Output the (x, y) coordinate of the center of the cell containing the given text.  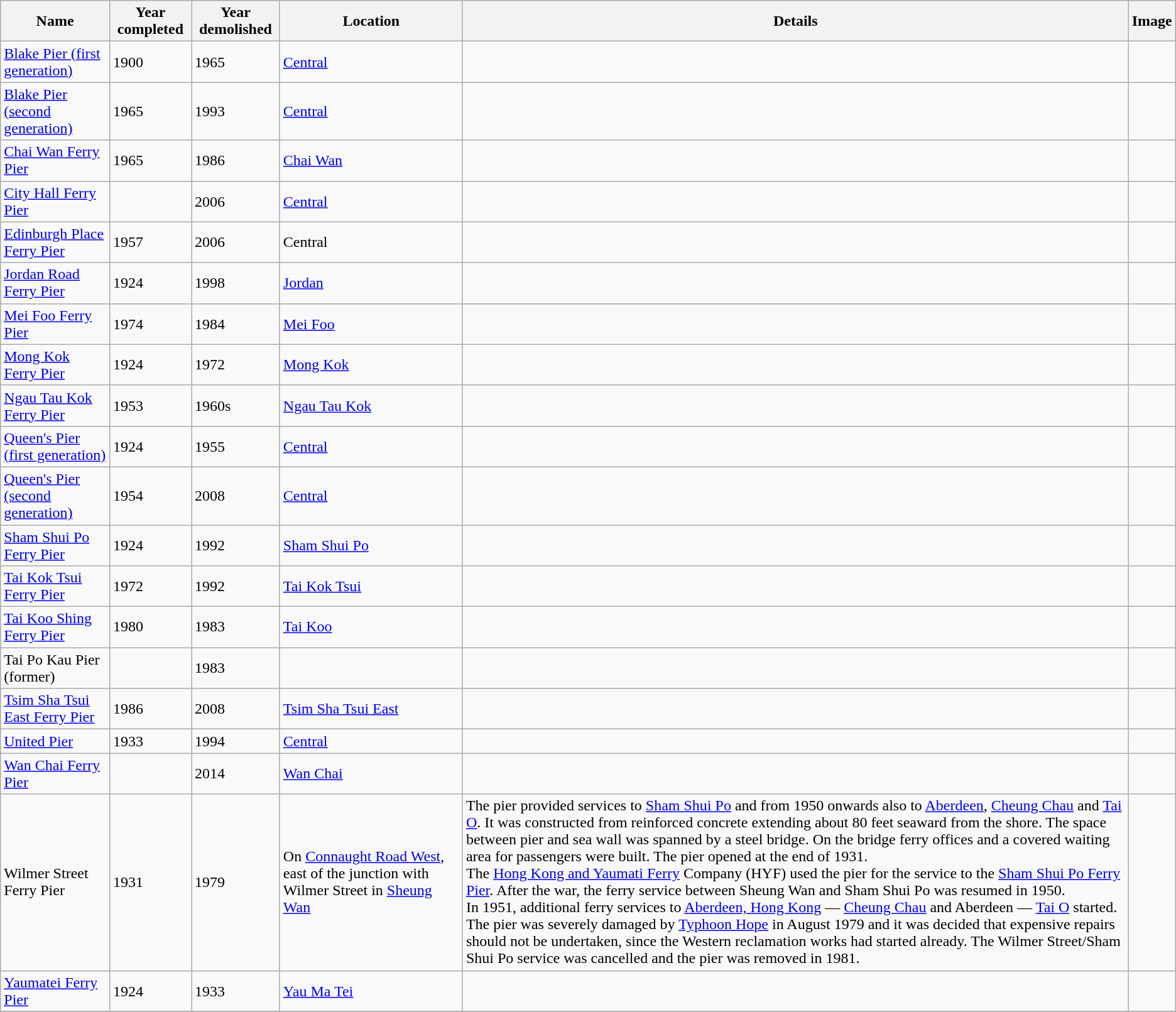
Wan Chai Ferry Pier (55, 774)
Edinburgh Place Ferry Pier (55, 242)
1931 (150, 882)
On Connaught Road West, east of the junction with Wilmer Street in Sheung Wan (371, 882)
1974 (150, 324)
Name (55, 21)
Chai Wan (371, 161)
Tsim Sha Tsui East Ferry Pier (55, 709)
Chai Wan Ferry Pier (55, 161)
1900 (150, 62)
Mong Kok Ferry Pier (55, 364)
1955 (235, 446)
Tai Koo (371, 627)
Tai Kok Tsui Ferry Pier (55, 587)
Year completed (150, 21)
1979 (235, 882)
1993 (235, 111)
1984 (235, 324)
Jordan Road Ferry Pier (55, 283)
Queen's Pier (first generation) (55, 446)
1980 (150, 627)
1998 (235, 283)
Year demolished (235, 21)
Ngau Tau Kok Ferry Pier (55, 406)
City Hall Ferry Pier (55, 201)
Yaumatei Ferry Pier (55, 991)
1994 (235, 741)
Tai Po Kau Pier (former) (55, 668)
Wan Chai (371, 774)
Jordan (371, 283)
1960s (235, 406)
Sham Shui Po Ferry Pier (55, 545)
Wilmer Street Ferry Pier (55, 882)
Image (1152, 21)
1953 (150, 406)
Mei Foo (371, 324)
Tai Koo Shing Ferry Pier (55, 627)
Queen's Pier (second generation) (55, 496)
Blake Pier (second generation) (55, 111)
Yau Ma Tei (371, 991)
Details (795, 21)
Sham Shui Po (371, 545)
Tsim Sha Tsui East (371, 709)
Blake Pier (first generation) (55, 62)
1957 (150, 242)
Tai Kok Tsui (371, 587)
Ngau Tau Kok (371, 406)
2014 (235, 774)
Mei Foo Ferry Pier (55, 324)
1954 (150, 496)
Location (371, 21)
United Pier (55, 741)
Mong Kok (371, 364)
